For the text-containing cell, return its midpoint in (x, y) coordinate format. 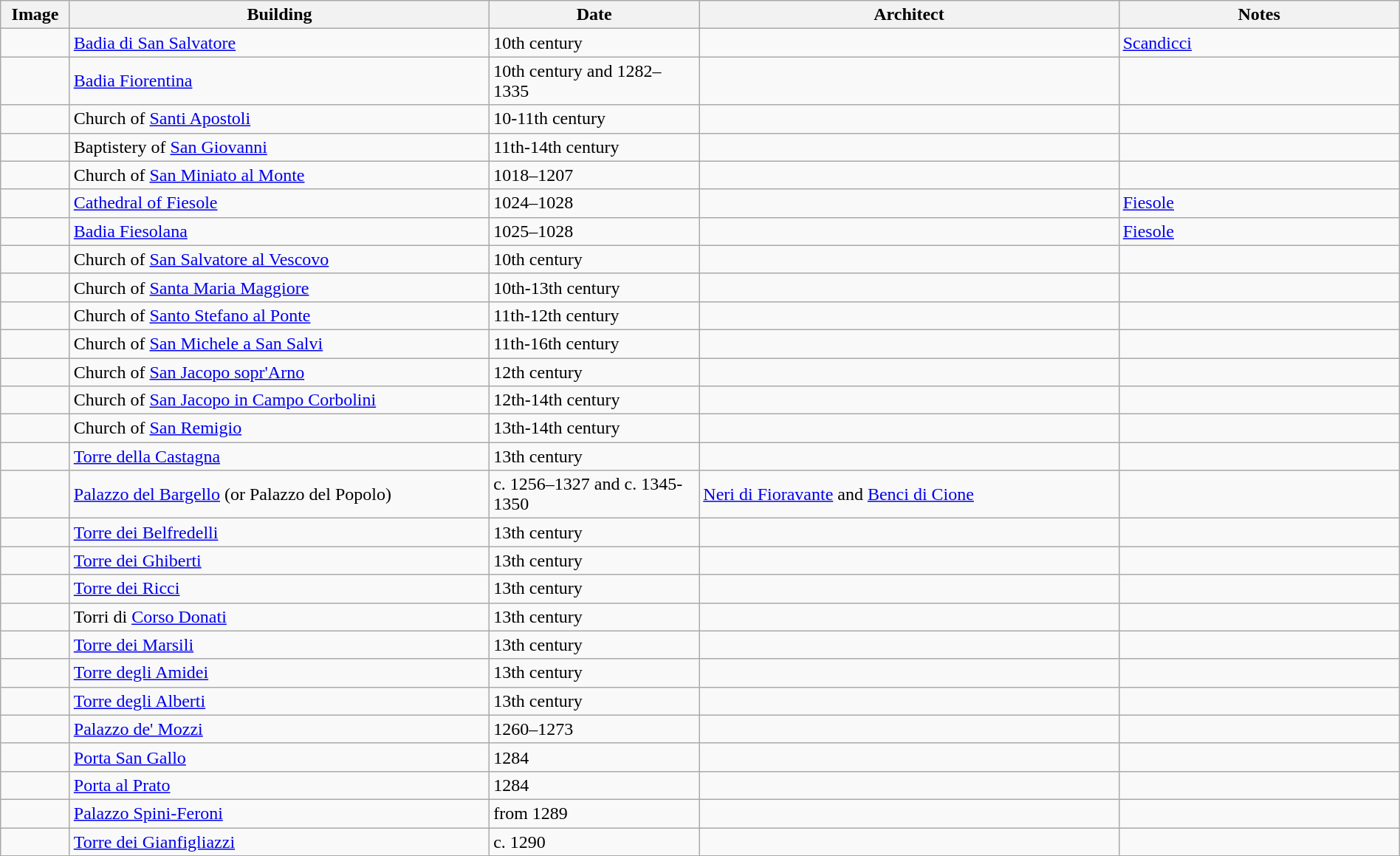
Torre degli Alberti (279, 701)
10th century and 1282–1335 (594, 81)
Church of Santa Maria Maggiore (279, 287)
12th century (594, 371)
11th-12th century (594, 315)
from 1289 (594, 813)
Church of Santi Apostoli (279, 119)
1018–1207 (594, 175)
Image (35, 15)
Architect (909, 15)
Church of San Remigio (279, 428)
Church of San Salvatore al Vescovo (279, 259)
Badia di San Salvatore (279, 43)
1260–1273 (594, 729)
Neri di Fioravante and Benci di Cione (909, 495)
10th-13th century (594, 287)
c. 1256–1327 and c. 1345-1350 (594, 495)
11th-14th century (594, 147)
12th-14th century (594, 400)
Church of San Jacopo in Campo Corbolini (279, 400)
Church of Santo Stefano al Ponte (279, 315)
10-11th century (594, 119)
Date (594, 15)
Torre dei Ghiberti (279, 561)
Baptistery of San Giovanni (279, 147)
Building (279, 15)
Porta al Prato (279, 785)
1025–1028 (594, 231)
Torre dei Gianfigliazzi (279, 841)
Torri di Corso Donati (279, 617)
Scandicci (1259, 43)
Torre dei Marsili (279, 645)
Church of San Jacopo sopr'Arno (279, 371)
Church of San Miniato al Monte (279, 175)
Torre dei Belfredelli (279, 533)
c. 1290 (594, 841)
Palazzo Spini-Feroni (279, 813)
Porta San Gallo (279, 757)
Torre della Castagna (279, 456)
Badia Fiorentina (279, 81)
Notes (1259, 15)
Church of San Michele a San Salvi (279, 343)
Torre degli Amidei (279, 673)
11th-16th century (594, 343)
Badia Fiesolana (279, 231)
13th-14th century (594, 428)
1024–1028 (594, 203)
Torre dei Ricci (279, 589)
Cathedral of Fiesole (279, 203)
Palazzo de' Mozzi (279, 729)
Palazzo del Bargello (or Palazzo del Popolo) (279, 495)
